Extract the (X, Y) coordinate from the center of the cell holding the provided text.  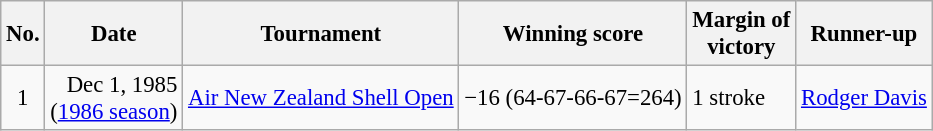
Runner-up (864, 34)
Dec 1, 1985(1986 season) (114, 98)
Margin ofvictory (742, 34)
1 stroke (742, 98)
1 (23, 98)
Date (114, 34)
No. (23, 34)
Winning score (573, 34)
Tournament (321, 34)
Air New Zealand Shell Open (321, 98)
−16 (64-67-66-67=264) (573, 98)
Rodger Davis (864, 98)
